Identify which cell holds the provided text, then report its (x, y) central coordinate. 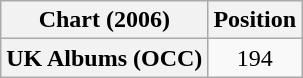
Position (255, 20)
UK Albums (OCC) (104, 58)
194 (255, 58)
Chart (2006) (104, 20)
